Provide the [X, Y] coordinate of the cell's center where the given text is located.  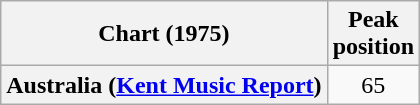
65 [373, 85]
Peakposition [373, 34]
Chart (1975) [164, 34]
Australia (Kent Music Report) [164, 85]
